Provide the [x, y] coordinate of the cell's center where the given text is located.  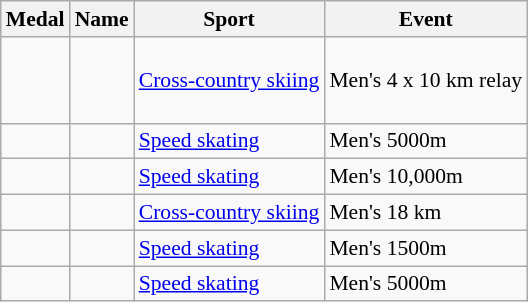
Men's 1500m [426, 248]
Men's 10,000m [426, 177]
Men's 18 km [426, 213]
Sport [230, 19]
Medal [36, 19]
Men's 4 x 10 km relay [426, 80]
Event [426, 19]
Name [102, 19]
